Extract the [X, Y] coordinate from the center of the cell holding the provided text.  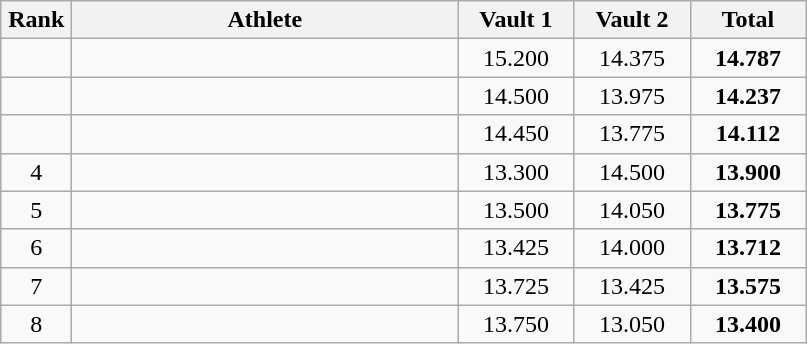
14.000 [632, 248]
13.712 [748, 248]
13.750 [516, 324]
13.575 [748, 286]
14.375 [632, 58]
13.400 [748, 324]
6 [36, 248]
15.200 [516, 58]
Vault 1 [516, 20]
Total [748, 20]
8 [36, 324]
14.112 [748, 134]
13.900 [748, 172]
14.450 [516, 134]
13.725 [516, 286]
Athlete [265, 20]
14.787 [748, 58]
13.300 [516, 172]
5 [36, 210]
14.237 [748, 96]
13.050 [632, 324]
7 [36, 286]
Rank [36, 20]
4 [36, 172]
13.975 [632, 96]
Vault 2 [632, 20]
13.500 [516, 210]
14.050 [632, 210]
